Pinpoint the cell where the given text exists, returning its [x, y] midpoint coordinate. 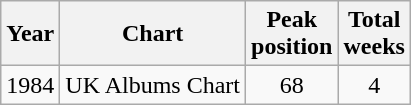
UK Albums Chart [153, 85]
Chart [153, 34]
Peakposition [292, 34]
68 [292, 85]
4 [374, 85]
1984 [30, 85]
Totalweeks [374, 34]
Year [30, 34]
